Scan for the cell matching the given text and deliver its [X, Y] coordinate at center. 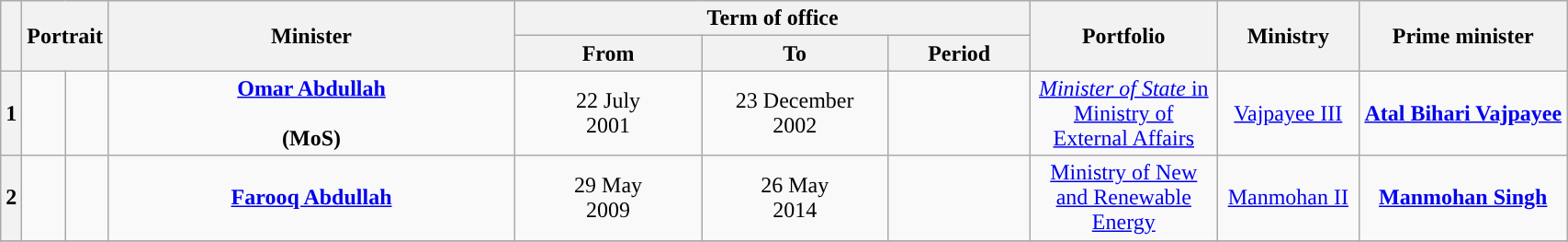
From [608, 53]
To [795, 53]
Minister [310, 36]
23 December2002 [795, 113]
22 July2001 [608, 113]
26 May2014 [795, 198]
29 May2009 [608, 198]
Manmohan II [1288, 198]
Manmohan Singh [1463, 198]
Minister of State in Ministry of External Affairs [1124, 113]
Farooq Abdullah [310, 198]
Prime minister [1463, 36]
Portfolio [1124, 36]
Ministry [1288, 36]
Period [959, 53]
1 [11, 113]
Omar Abdullah(MoS) [310, 113]
Portrait [65, 36]
Atal Bihari Vajpayee [1463, 113]
2 [11, 198]
Vajpayee III [1288, 113]
Ministry of New and Renewable Energy [1124, 198]
Term of office [773, 18]
